For the text-containing cell, return its midpoint in [x, y] coordinate format. 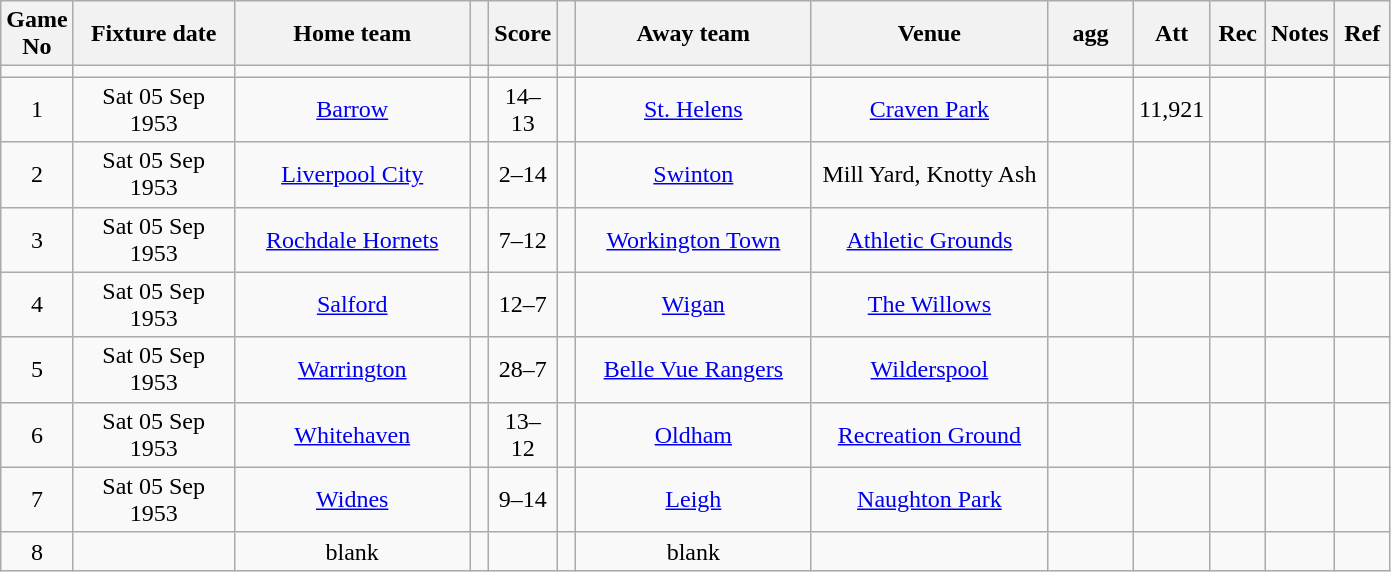
Recreation Ground [929, 434]
Barrow [352, 110]
7 [37, 500]
Fixture date [154, 34]
1 [37, 110]
11,921 [1172, 110]
Belle Vue Rangers [693, 370]
6 [37, 434]
3 [37, 240]
Widnes [352, 500]
Away team [693, 34]
Ref [1362, 34]
Athletic Grounds [929, 240]
Home team [352, 34]
Oldham [693, 434]
7–12 [523, 240]
Salford [352, 304]
14–13 [523, 110]
The Willows [929, 304]
Wigan [693, 304]
Liverpool City [352, 174]
Wilderspool [929, 370]
Game No [37, 34]
Rochdale Hornets [352, 240]
Workington Town [693, 240]
Craven Park [929, 110]
Score [523, 34]
St. Helens [693, 110]
Mill Yard, Knotty Ash [929, 174]
Warrington [352, 370]
Venue [929, 34]
Notes [1300, 34]
Leigh [693, 500]
4 [37, 304]
9–14 [523, 500]
Whitehaven [352, 434]
12–7 [523, 304]
28–7 [523, 370]
Att [1172, 34]
2–14 [523, 174]
Rec [1238, 34]
2 [37, 174]
8 [37, 551]
Swinton [693, 174]
agg [1090, 34]
Naughton Park [929, 500]
5 [37, 370]
13–12 [523, 434]
